Extract the (x, y) coordinate from the center of the cell holding the provided text.  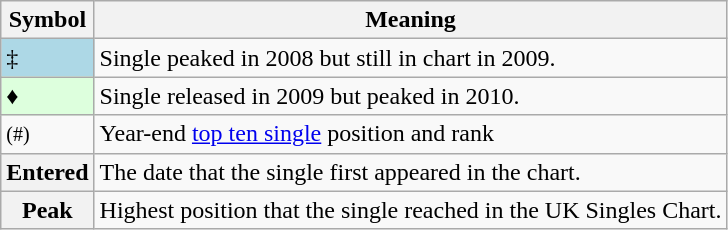
Symbol (48, 20)
Highest position that the single reached in the UK Singles Chart. (410, 210)
Single released in 2009 but peaked in 2010. (410, 96)
Entered (48, 172)
Year-end top ten single position and rank (410, 134)
‡ (48, 58)
Single peaked in 2008 but still in chart in 2009. (410, 58)
The date that the single first appeared in the chart. (410, 172)
Meaning (410, 20)
♦ (48, 96)
(#) (48, 134)
Peak (48, 210)
